Scan for the cell matching the given text and deliver its (X, Y) coordinate at center. 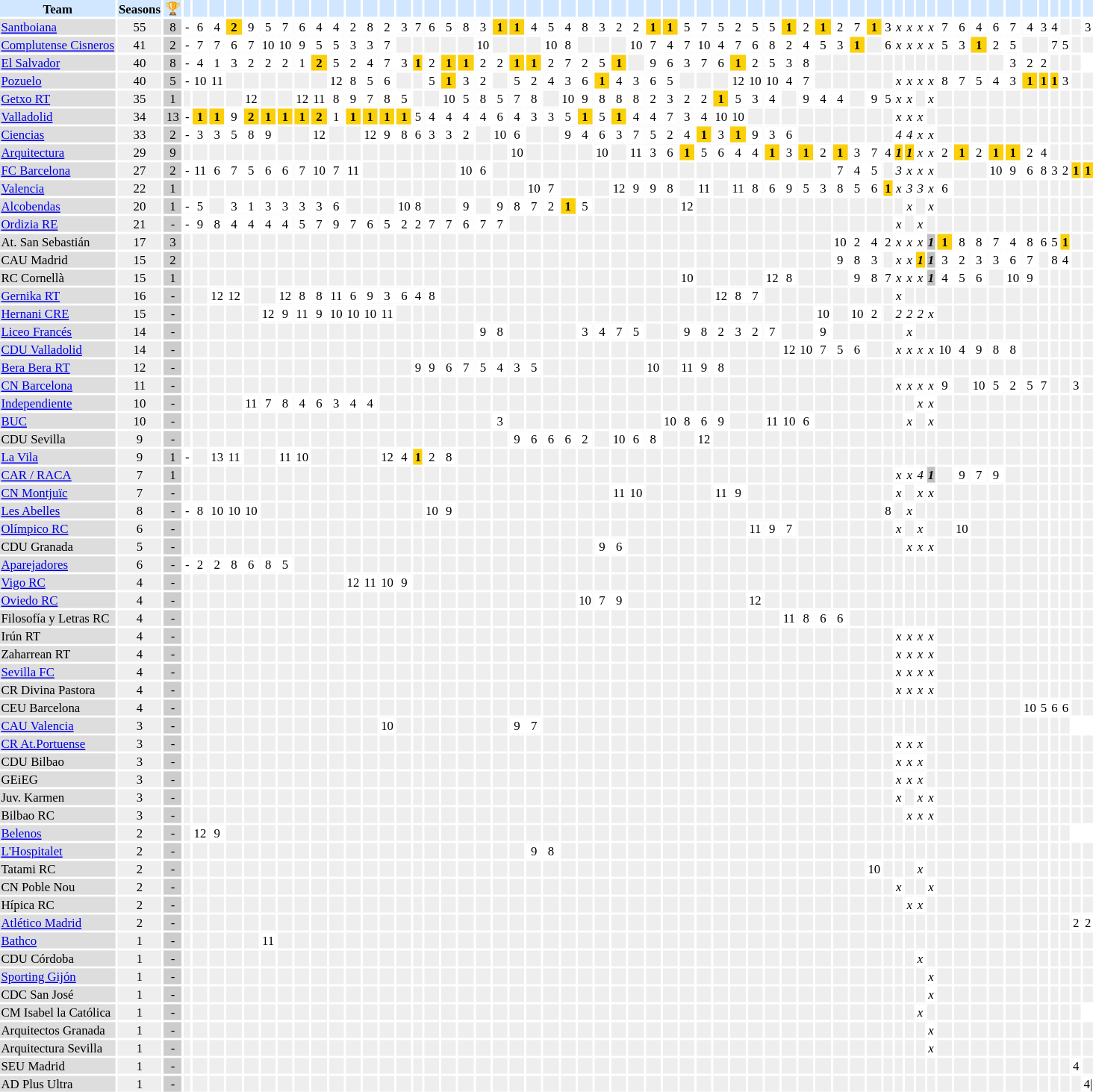
Independiente (57, 403)
FC Barcelona (57, 170)
Sevilla FC (57, 672)
CN Montjuïc (57, 493)
35 (140, 99)
22 (140, 188)
CDU Córdoba (57, 958)
Irún RT (57, 636)
Santboiana (57, 27)
34 (140, 116)
Les Abelles (57, 511)
At. San Sebastián (57, 242)
Bera Bera RT (57, 367)
Olímpico RC (57, 528)
Bathco (57, 940)
CN Poble Nou (57, 887)
RC Cornellà (57, 278)
Arquitectura Sevilla (57, 1048)
33 (140, 134)
AD Plus Ultra (57, 1084)
Arquitectura (57, 152)
Atlético Madrid (57, 923)
Liceo Francés (57, 331)
Filosofía y Letras RC (57, 618)
Valladolid (57, 116)
Sporting Gijón (57, 976)
29 (140, 152)
Getxo RT (57, 99)
CN Barcelona (57, 385)
L'Hospitalet (57, 851)
BUC (57, 421)
🏆 (172, 8)
55 (140, 27)
Team (57, 8)
Alcobendas (57, 206)
41 (140, 45)
Juv. Karmen (57, 797)
Zaharrean RT (57, 654)
CDU Sevilla (57, 439)
GEiEG (57, 779)
CR At.Portuense (57, 743)
CDC San José (57, 994)
Belenos (57, 833)
20 (140, 206)
21 (140, 224)
Valencia (57, 188)
Ordizia RE (57, 224)
27 (140, 170)
Complutense Cisneros (57, 45)
CDU Granada (57, 546)
16 (140, 296)
Vigo RC (57, 582)
Hernani CRE (57, 313)
El Salvador (57, 63)
Ciencias (57, 134)
CDU Bilbao (57, 761)
SEU Madrid (57, 1066)
CAR / RACA (57, 475)
CAU Valencia (57, 726)
Aparejadores (57, 564)
Seasons (140, 8)
CDU Valladolid (57, 349)
Pozuelo (57, 81)
CM Isabel la Católica (57, 1012)
Arquitectos Granada (57, 1030)
La Vila (57, 457)
CAU Madrid (57, 260)
Bilbao RC (57, 815)
17 (140, 242)
CR Divina Pastora (57, 690)
Oviedo RC (57, 600)
CEU Barcelona (57, 708)
Gernika RT (57, 296)
Hípica RC (57, 905)
Tatami RC (57, 869)
